Determine the [x, y] coordinate at the center of the cell enclosing the given text.  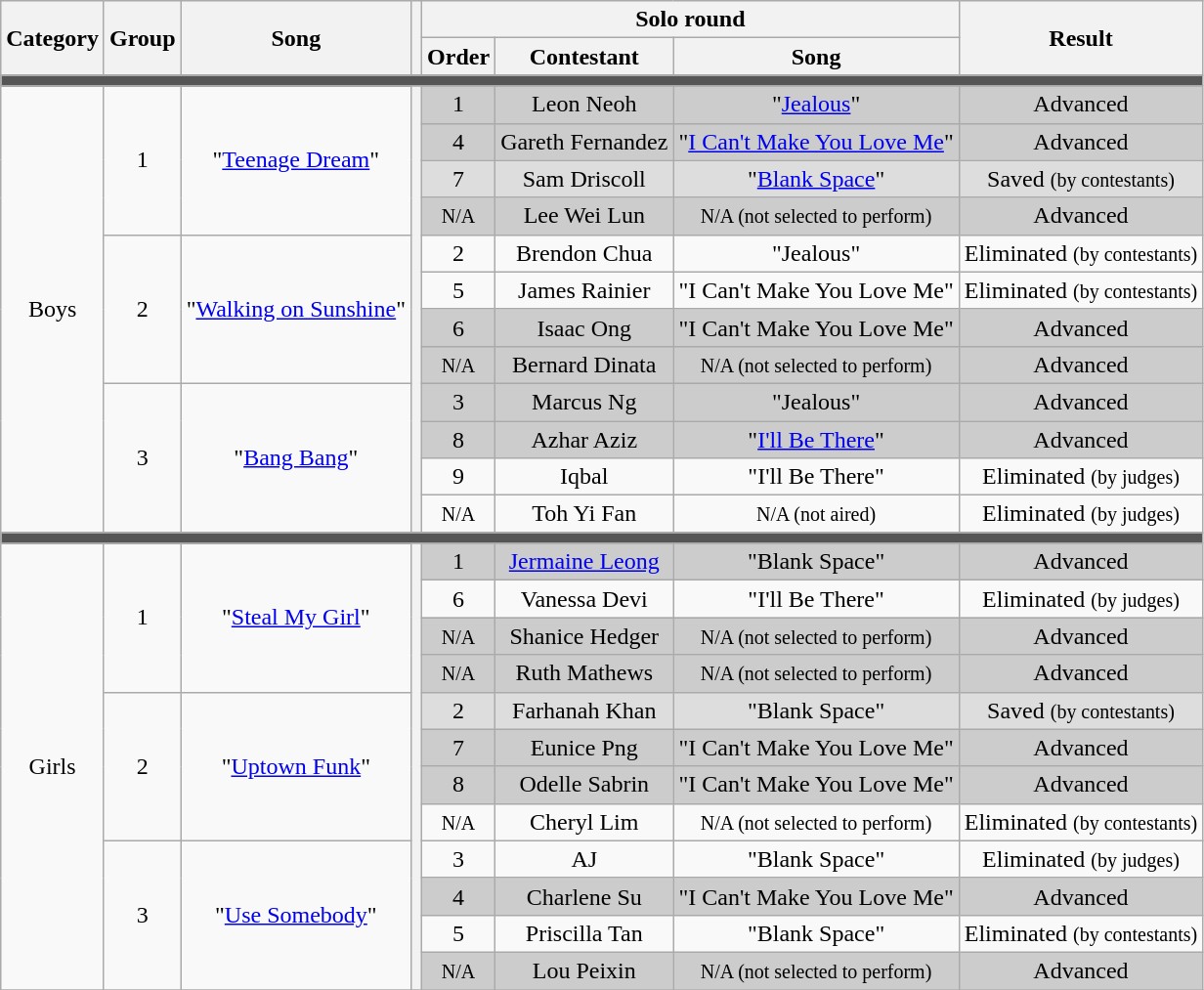
Gareth Fernandez [584, 142]
Toh Yi Fan [584, 514]
Order [459, 57]
Odelle Sabrin [584, 785]
Category [53, 38]
Lee Wei Lun [584, 216]
Cheryl Lim [584, 822]
Farhanah Khan [584, 710]
Solo round [691, 20]
Iqbal [584, 477]
Lou Peixin [584, 970]
Vanessa Devi [584, 599]
Shanice Hedger [584, 636]
Priscilla Tan [584, 933]
Brendon Chua [584, 253]
"Bang Bang" [295, 457]
Marcus Ng [584, 402]
Jermaine Leong [584, 562]
Contestant [584, 57]
"Steal My Girl" [295, 618]
Group [143, 38]
Bernard Dinata [584, 365]
"Walking on Sunshine" [295, 309]
Girls [53, 766]
Charlene Su [584, 896]
"Teenage Dream" [295, 160]
"Uptown Funk" [295, 766]
AJ [584, 859]
James Rainier [584, 290]
Sam Driscoll [584, 179]
Azhar Aziz [584, 439]
N/A (not aired) [816, 514]
Eunice Png [584, 748]
Isaac Ong [584, 327]
"Use Somebody" [295, 915]
Result [1081, 38]
9 [459, 477]
Boys [53, 309]
Ruth Mathews [584, 673]
Leon Neoh [584, 105]
